Find where the given text appears and provide that cell's center as (X, Y) coordinate. 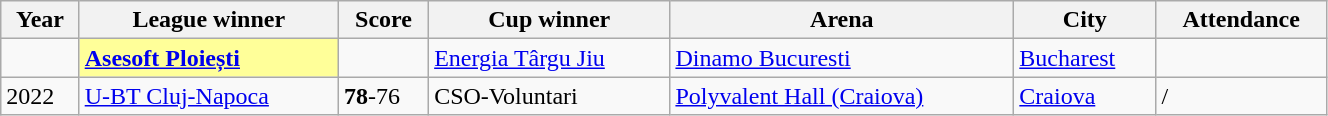
/ (1242, 96)
Polyvalent Hall (Craiova) (842, 96)
U-BT Cluj-Napoca (208, 96)
78-76 (383, 96)
Arena (842, 20)
Year (40, 20)
Energia Târgu Jiu (550, 58)
League winner (208, 20)
Craiova (1085, 96)
Asesoft Ploiești (208, 58)
Dinamo Bucuresti (842, 58)
City (1085, 20)
CSO-Voluntari (550, 96)
Cup winner (550, 20)
Bucharest (1085, 58)
2022 (40, 96)
Attendance (1242, 20)
Score (383, 20)
